Pinpoint the cell where the given text exists, returning its (x, y) midpoint coordinate. 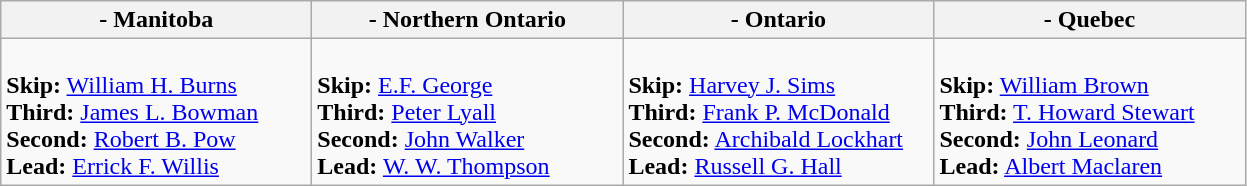
- Quebec (1090, 20)
Skip: William Brown Third: T. Howard Stewart Second: John Leonard Lead: Albert Maclaren (1090, 112)
Skip: Harvey J. Sims Third: Frank P. McDonald Second: Archibald Lockhart Lead: Russell G. Hall (778, 112)
- Ontario (778, 20)
Skip: William H. Burns Third: James L. Bowman Second: Robert B. Pow Lead: Errick F. Willis (156, 112)
- Manitoba (156, 20)
- Northern Ontario (468, 20)
Skip: E.F. George Third: Peter Lyall Second: John Walker Lead: W. W. Thompson (468, 112)
